Return [X, Y] of the center of cell containing provided text 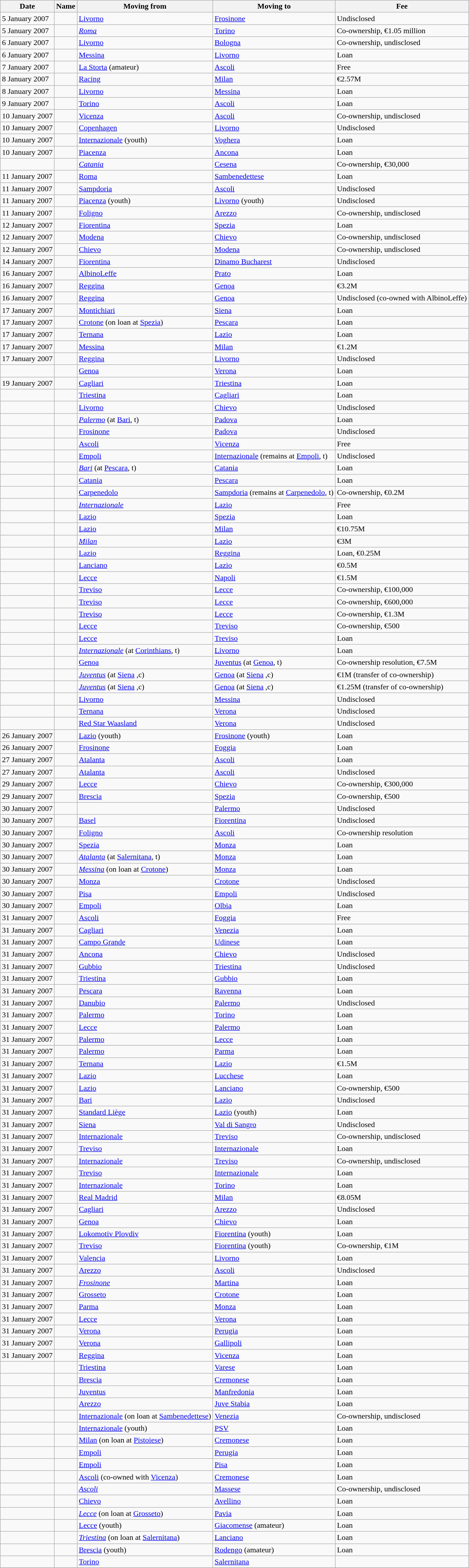
€1M (transfer of co-ownership) [402, 675]
Piacenza [145, 152]
Lecce (on loan at Grosseto) [145, 1513]
Livorno (youth) [274, 201]
Lucchese [274, 1076]
Udinese [274, 942]
14 January 2007 [27, 261]
Lecce (youth) [145, 1526]
19 January 2007 [27, 383]
Basel [145, 821]
Date [27, 6]
Copenhagen [145, 128]
Fee [402, 6]
Undisclosed (co-owned with AlbinoLeffe) [402, 298]
PSV [274, 1428]
Bari (at Pescara, t) [145, 468]
Grosseto [145, 1294]
Ravenna [274, 991]
Napoli [274, 578]
Prato [274, 274]
La Storta (amateur) [145, 67]
Avellino [274, 1501]
€1.2M [402, 346]
Standard Liège [145, 1112]
Bari [145, 1100]
€3M [402, 541]
Martina [274, 1282]
Frosinone (youth) [274, 735]
Co-ownership, €0.2M [402, 492]
Atalanta (at Salernitana, t) [145, 857]
Internazionale (on loan at Sambenedettese) [145, 1416]
Juventus [145, 1392]
Triestina (on loan at Salernitana) [145, 1538]
Sampdoria (remains at Carpenedolo, t) [274, 492]
Racing [145, 79]
Co-ownership, €1.05 million [402, 31]
Brescia (youth) [145, 1550]
Moving from [145, 6]
€2.57M [402, 79]
Giacomense (amateur) [274, 1526]
Ascoli (co-owned with Vicenza) [145, 1477]
Messina (on loan at Crotone) [145, 869]
Co-ownership, €1.3M [402, 614]
Rodengo (amateur) [274, 1550]
Co-ownership, €100,000 [402, 590]
Valencia [145, 1258]
Co-ownership resolution [402, 833]
Campo Grande [145, 942]
Name [66, 6]
Co-ownership, €300,000 [402, 784]
Bologna [274, 43]
Sampdoria [145, 189]
Pavia [274, 1513]
Dinamo Bucharest [274, 261]
Juventus (at Genoa, t) [274, 663]
Massese [274, 1489]
Co-ownership resolution, €7.5M [402, 663]
Loan, €0.25M [402, 553]
Juve Stabia [274, 1404]
Val di Sangro [274, 1124]
€8.05M [402, 1197]
Cesena [274, 164]
Varese [274, 1367]
AlbinoLeffe [145, 274]
Carpenedolo [145, 492]
Salernitana [274, 1562]
Sambenedettese [274, 177]
€10.75M [402, 529]
Piacenza (youth) [145, 201]
Voghera [274, 140]
Internazionale (remains at Empoli, t) [274, 456]
Moving to [274, 6]
Lokomotiv Plovdiv [145, 1234]
Internazionale (at Corinthians, t) [145, 650]
€0.5M [402, 565]
€3.2M [402, 286]
Co-ownership, €1M [402, 1246]
€1.25M (transfer of co-ownership) [402, 687]
7 January 2007 [27, 67]
Olbia [274, 905]
Danubio [145, 1003]
Co-ownership, €600,000 [402, 602]
Manfredonia [274, 1392]
Palermo (at Bari, t) [145, 420]
Co-ownership, €30,000 [402, 164]
Red Star Waasland [145, 723]
9 January 2007 [27, 103]
Montichiari [145, 310]
Milan (on loan at Pistoiese) [145, 1440]
Gallipoli [274, 1343]
Crotone (on loan at Spezia) [145, 322]
Real Madrid [145, 1197]
